Return the [X, Y] coordinate for the center point of the cell that contains the specified text.  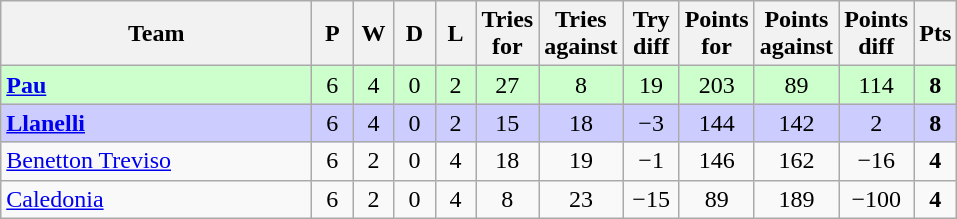
L [456, 34]
144 [716, 123]
P [332, 34]
Try diff [651, 34]
203 [716, 85]
114 [876, 85]
15 [508, 123]
Benetton Treviso [156, 161]
Llanelli [156, 123]
−1 [651, 161]
27 [508, 85]
−15 [651, 199]
D [414, 34]
−100 [876, 199]
146 [716, 161]
Caledonia [156, 199]
Points against [796, 34]
Points for [716, 34]
162 [796, 161]
23 [581, 199]
189 [796, 199]
Team [156, 34]
−3 [651, 123]
Points diff [876, 34]
142 [796, 123]
W [374, 34]
−16 [876, 161]
Tries against [581, 34]
Pau [156, 85]
Pts [936, 34]
Tries for [508, 34]
